Return [X, Y] of the center of cell containing provided text 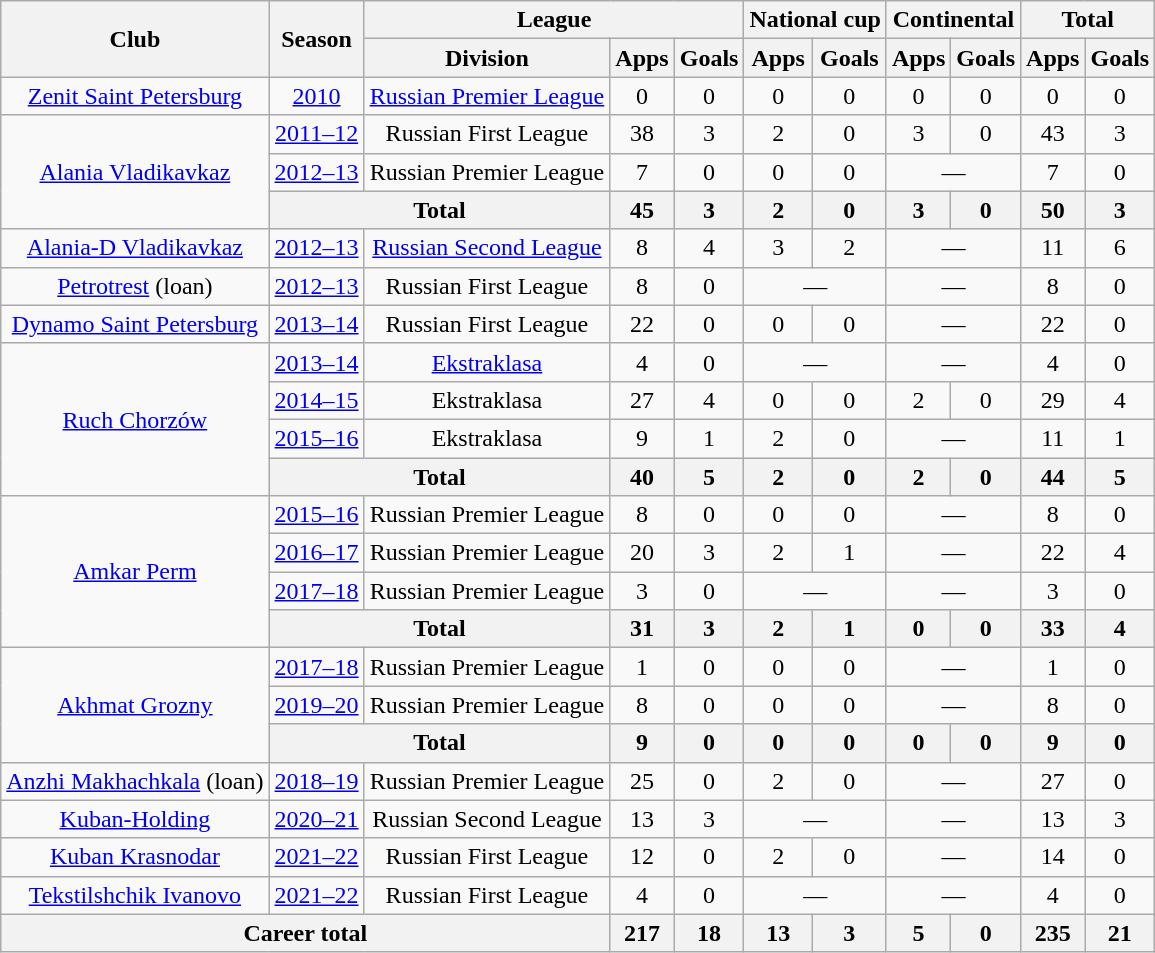
Division [487, 58]
43 [1053, 134]
2014–15 [316, 400]
Club [135, 39]
National cup [815, 20]
Anzhi Makhachkala (loan) [135, 781]
Continental [953, 20]
21 [1120, 933]
2018–19 [316, 781]
50 [1053, 210]
Alania-D Vladikavkaz [135, 248]
44 [1053, 477]
Alania Vladikavkaz [135, 172]
2020–21 [316, 819]
235 [1053, 933]
2016–17 [316, 553]
40 [642, 477]
12 [642, 857]
Akhmat Grozny [135, 705]
33 [1053, 629]
Season [316, 39]
18 [709, 933]
2011–12 [316, 134]
31 [642, 629]
Zenit Saint Petersburg [135, 96]
Ruch Chorzów [135, 419]
2010 [316, 96]
20 [642, 553]
Tekstilshchik Ivanovo [135, 895]
Career total [306, 933]
Petrotrest (loan) [135, 286]
Dynamo Saint Petersburg [135, 324]
Amkar Perm [135, 572]
Kuban-Holding [135, 819]
25 [642, 781]
29 [1053, 400]
45 [642, 210]
League [554, 20]
217 [642, 933]
6 [1120, 248]
Kuban Krasnodar [135, 857]
38 [642, 134]
14 [1053, 857]
2019–20 [316, 705]
